Determine the (x, y) coordinate at the center of the cell enclosing the given text.  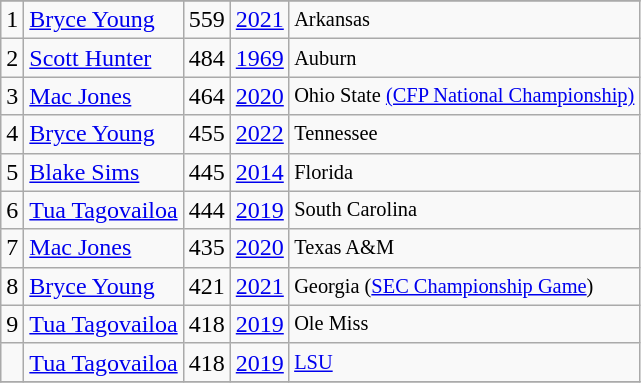
559 (206, 20)
1 (12, 20)
1969 (260, 58)
8 (12, 286)
2 (12, 58)
4 (12, 134)
Arkansas (464, 20)
Scott Hunter (104, 58)
435 (206, 248)
3 (12, 96)
South Carolina (464, 210)
Texas A&M (464, 248)
5 (12, 172)
7 (12, 248)
9 (12, 324)
Tennessee (464, 134)
455 (206, 134)
444 (206, 210)
Florida (464, 172)
2022 (260, 134)
484 (206, 58)
Ohio State (CFP National Championship) (464, 96)
Auburn (464, 58)
464 (206, 96)
445 (206, 172)
6 (12, 210)
Blake Sims (104, 172)
421 (206, 286)
2014 (260, 172)
LSU (464, 362)
Georgia (SEC Championship Game) (464, 286)
Ole Miss (464, 324)
